Locate the cell with the specified text and output its [X, Y] center coordinate. 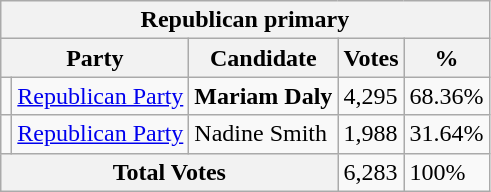
Nadine Smith [264, 134]
Total Votes [170, 172]
% [446, 58]
Republican primary [245, 20]
31.64% [446, 134]
100% [446, 172]
68.36% [446, 96]
Mariam Daly [264, 96]
Votes [371, 58]
6,283 [371, 172]
1,988 [371, 134]
Candidate [264, 58]
4,295 [371, 96]
Party [95, 58]
